Extract the (X, Y) coordinate from the center of the cell holding the provided text.  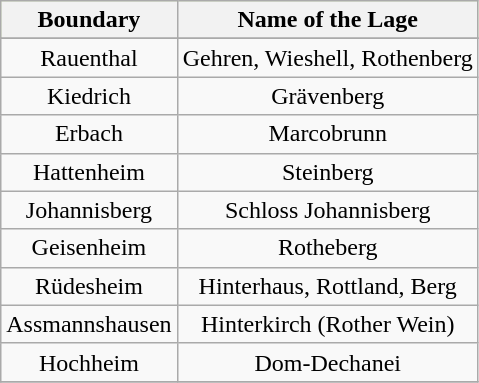
Kiedrich (89, 96)
Steinberg (328, 172)
Hattenheim (89, 172)
Johannisberg (89, 210)
Hinterkirch (Rother Wein) (328, 324)
Schloss Johannisberg (328, 210)
Rauenthal (89, 58)
Rotheberg (328, 248)
Erbach (89, 134)
Hinterhaus, Rottland, Berg (328, 286)
Hochheim (89, 362)
Grävenberg (328, 96)
Dom-Dechanei (328, 362)
Rüdesheim (89, 286)
Assmannshausen (89, 324)
Name of the Lage (328, 20)
Boundary (89, 20)
Gehren, Wieshell, Rothenberg (328, 58)
Marcobrunn (328, 134)
Geisenheim (89, 248)
